Pinpoint the cell where the given text exists, returning its (x, y) midpoint coordinate. 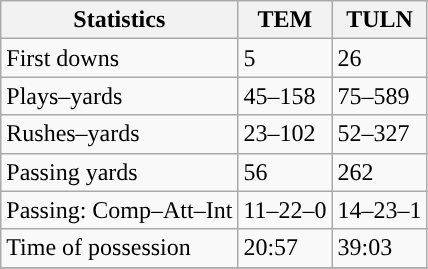
14–23–1 (380, 210)
Plays–yards (120, 96)
11–22–0 (285, 210)
TULN (380, 20)
Rushes–yards (120, 134)
52–327 (380, 134)
26 (380, 58)
Statistics (120, 20)
45–158 (285, 96)
20:57 (285, 248)
TEM (285, 20)
5 (285, 58)
Time of possession (120, 248)
First downs (120, 58)
262 (380, 172)
Passing yards (120, 172)
39:03 (380, 248)
Passing: Comp–Att–Int (120, 210)
23–102 (285, 134)
75–589 (380, 96)
56 (285, 172)
